Output the [X, Y] coordinate of the center of the cell containing the given text.  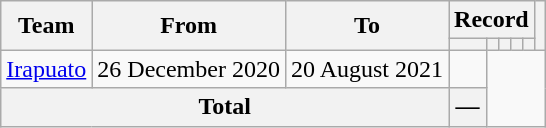
Total [225, 107]
Irapuato [46, 69]
Record [492, 20]
Team [46, 26]
— [468, 107]
20 August 2021 [366, 69]
From [189, 26]
To [366, 26]
26 December 2020 [189, 69]
